Extract the [x, y] coordinate from the center of the cell holding the provided text.  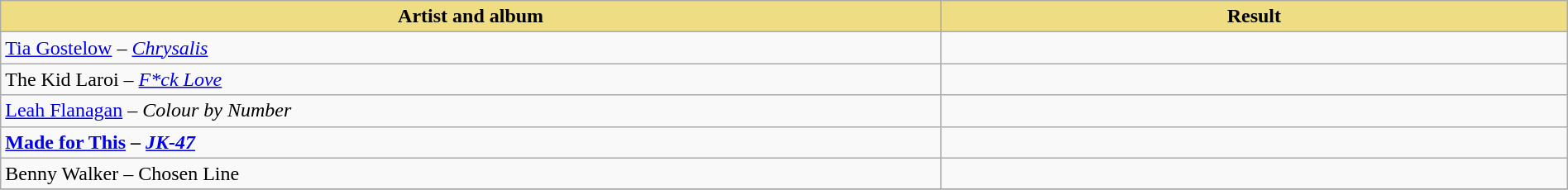
Leah Flanagan – Colour by Number [471, 111]
Result [1254, 17]
Tia Gostelow – Chrysalis [471, 48]
Benny Walker – Chosen Line [471, 173]
Made for This – JK-47 [471, 142]
The Kid Laroi – F*ck Love [471, 79]
Artist and album [471, 17]
